Extract the (x, y) coordinate from the center of the cell holding the provided text.  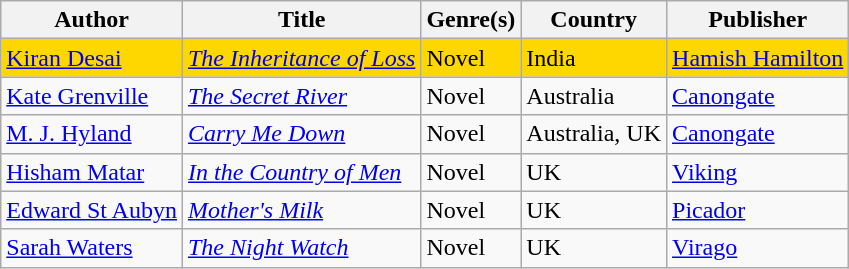
Title (301, 20)
Viking (758, 172)
Country (594, 20)
Australia, UK (594, 134)
Hisham Matar (92, 172)
Virago (758, 248)
Hamish Hamilton (758, 58)
Kiran Desai (92, 58)
India (594, 58)
Sarah Waters (92, 248)
In the Country of Men (301, 172)
The Secret River (301, 96)
Genre(s) (471, 20)
Edward St Aubyn (92, 210)
Picador (758, 210)
Publisher (758, 20)
Carry Me Down (301, 134)
Australia (594, 96)
Kate Grenville (92, 96)
Author (92, 20)
M. J. Hyland (92, 134)
The Night Watch (301, 248)
The Inheritance of Loss (301, 58)
Mother's Milk (301, 210)
